Capture the cell that displays the provided text and extract its [x, y] central coordinate. 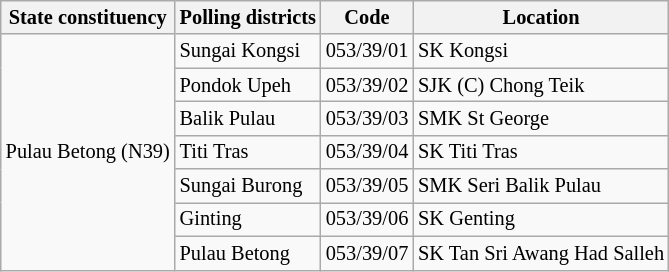
053/39/06 [367, 219]
SK Kongsi [541, 51]
Balik Pulau [248, 118]
053/39/05 [367, 186]
Code [367, 17]
Titi Tras [248, 152]
053/39/03 [367, 118]
Location [541, 17]
SMK Seri Balik Pulau [541, 186]
Sungai Kongsi [248, 51]
SK Genting [541, 219]
Polling districts [248, 17]
State constituency [88, 17]
053/39/07 [367, 253]
Pulau Betong (N39) [88, 152]
SJK (C) Chong Teik [541, 85]
053/39/02 [367, 85]
Pulau Betong [248, 253]
SMK St George [541, 118]
053/39/01 [367, 51]
Pondok Upeh [248, 85]
Sungai Burong [248, 186]
053/39/04 [367, 152]
Ginting [248, 219]
SK Titi Tras [541, 152]
SK Tan Sri Awang Had Salleh [541, 253]
